Capture the cell that displays the provided text and extract its (X, Y) central coordinate. 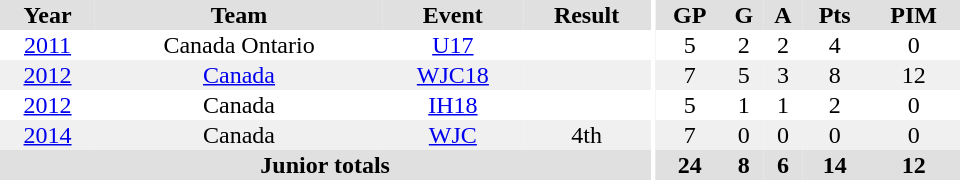
4th (586, 135)
Canada Ontario (239, 45)
WJC (453, 135)
U17 (453, 45)
G (744, 15)
Junior totals (325, 165)
PIM (914, 15)
Pts (834, 15)
Result (586, 15)
Year (48, 15)
Team (239, 15)
24 (690, 165)
IH18 (453, 105)
6 (783, 165)
2011 (48, 45)
GP (690, 15)
WJC18 (453, 75)
Event (453, 15)
2014 (48, 135)
4 (834, 45)
14 (834, 165)
3 (783, 75)
A (783, 15)
